Locate the cell with the specified text and output its (x, y) center coordinate. 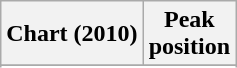
Peakposition (189, 34)
Chart (2010) (72, 34)
